Extract the (X, Y) coordinate from the center of the cell holding the provided text.  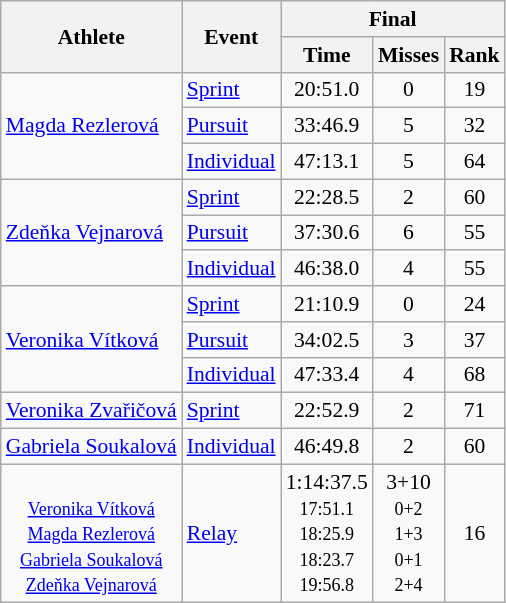
Relay (232, 533)
Veronika Vítková (92, 340)
47:13.1 (327, 162)
47:33.4 (327, 375)
21:10.9 (327, 304)
64 (474, 162)
22:28.5 (327, 197)
46:49.8 (327, 447)
33:46.9 (327, 126)
46:38.0 (327, 269)
Magda Rezlerová (92, 126)
22:52.9 (327, 411)
Rank (474, 55)
Time (327, 55)
20:51.0 (327, 90)
Athlete (92, 36)
68 (474, 375)
Final (393, 19)
Event (232, 36)
71 (474, 411)
24 (474, 304)
3 (408, 340)
6 (408, 233)
1:14:37.5 17:51.1 18:25.9 18:23.7 19:56.8 (327, 533)
Misses (408, 55)
Veronika VítkováMagda RezlerováGabriela SoukalováZdeňka Vejnarová (92, 533)
32 (474, 126)
Veronika Zvařičová (92, 411)
37:30.6 (327, 233)
37 (474, 340)
3+10 0+2 1+3 0+1 2+4 (408, 533)
34:02.5 (327, 340)
Zdeňka Vejnarová (92, 232)
16 (474, 533)
19 (474, 90)
Gabriela Soukalová (92, 447)
